Determine the [X, Y] coordinate at the center of the cell enclosing the given text.  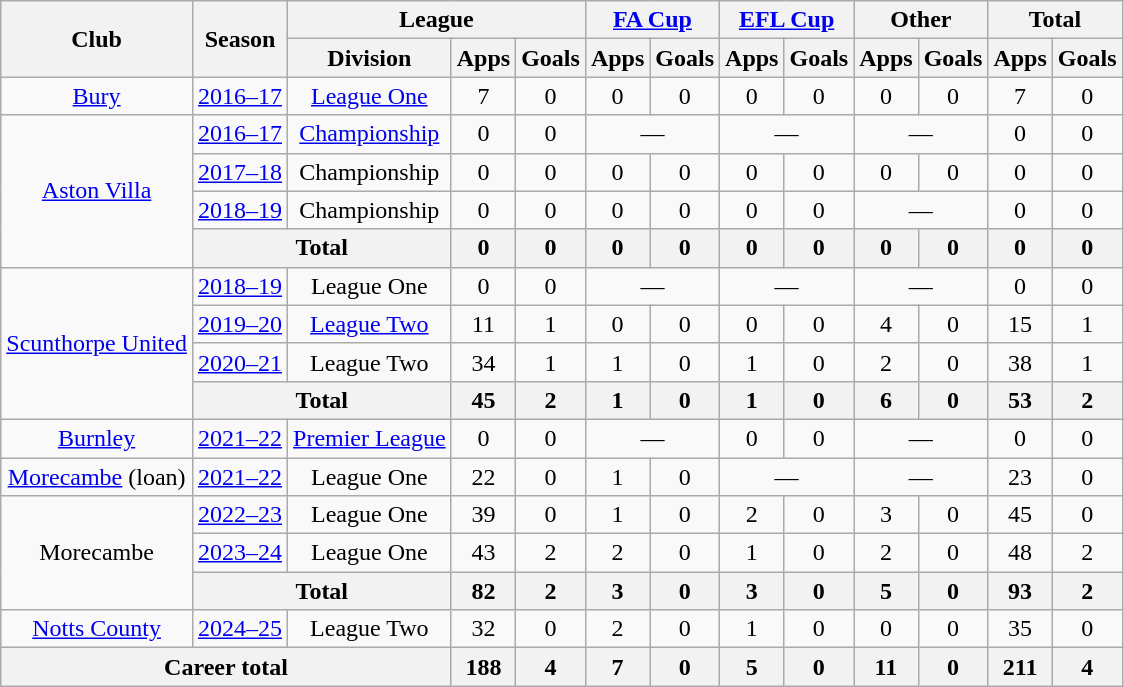
League [437, 20]
2019–20 [240, 324]
35 [1020, 629]
53 [1020, 400]
Scunthorpe United [97, 343]
Notts County [97, 629]
2020–21 [240, 362]
188 [483, 667]
Season [240, 39]
38 [1020, 362]
Career total [226, 667]
22 [483, 477]
Morecambe (loan) [97, 477]
Other [921, 20]
23 [1020, 477]
EFL Cup [787, 20]
34 [483, 362]
93 [1020, 591]
2017–18 [240, 172]
2022–23 [240, 515]
Burnley [97, 438]
Morecambe [97, 553]
32 [483, 629]
2023–24 [240, 553]
6 [886, 400]
39 [483, 515]
211 [1020, 667]
82 [483, 591]
43 [483, 553]
Division [370, 58]
Bury [97, 96]
2024–25 [240, 629]
48 [1020, 553]
15 [1020, 324]
Aston Villa [97, 191]
Premier League [370, 438]
Club [97, 39]
FA Cup [652, 20]
